Locate the cell with the specified text and output its [X, Y] center coordinate. 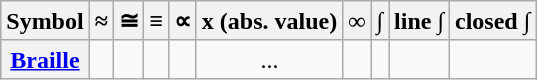
≅ [128, 21]
Symbol [45, 21]
∞ [357, 21]
∝ [183, 21]
≈ [101, 21]
... [269, 59]
line ∫ [420, 21]
≡ [156, 21]
x (abs. value) [269, 21]
∫ [380, 21]
closed ∫ [493, 21]
Braille [45, 59]
